From the cell containing the given text, extract its center point as (x, y) coordinate. 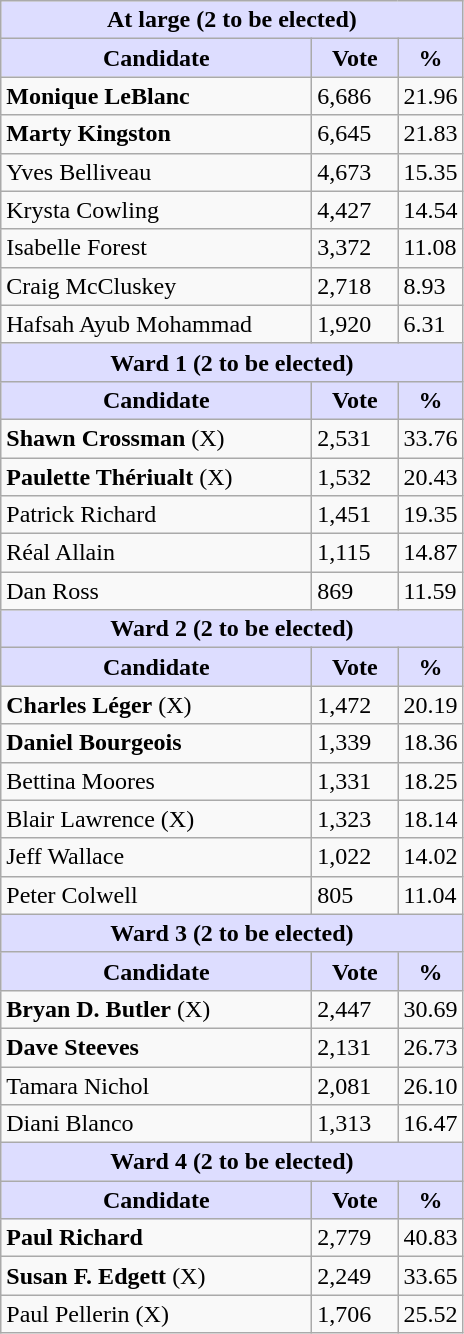
14.87 (430, 553)
Dave Steeves (156, 1047)
18.14 (430, 819)
Bettina Moores (156, 781)
20.43 (430, 477)
Ward 1 (2 to be elected) (232, 362)
Dan Ross (156, 591)
Paul Pellerin (X) (156, 1314)
1,115 (355, 553)
Jeff Wallace (156, 857)
14.02 (430, 857)
Paul Richard (156, 1238)
33.76 (430, 438)
Craig McCluskey (156, 286)
1,706 (355, 1314)
Hafsah Ayub Mohammad (156, 324)
Krysta Cowling (156, 210)
1,331 (355, 781)
Marty Kingston (156, 134)
21.96 (430, 96)
30.69 (430, 1009)
8.93 (430, 286)
1,532 (355, 477)
19.35 (430, 515)
Monique LeBlanc (156, 96)
21.83 (430, 134)
Isabelle Forest (156, 248)
15.35 (430, 172)
2,531 (355, 438)
2,131 (355, 1047)
40.83 (430, 1238)
3,372 (355, 248)
Ward 4 (2 to be elected) (232, 1162)
11.59 (430, 591)
Ward 3 (2 to be elected) (232, 933)
2,718 (355, 286)
20.19 (430, 705)
Bryan D. Butler (X) (156, 1009)
26.73 (430, 1047)
1,472 (355, 705)
26.10 (430, 1085)
11.08 (430, 248)
2,447 (355, 1009)
2,249 (355, 1276)
At large (2 to be elected) (232, 20)
4,427 (355, 210)
Charles Léger (X) (156, 705)
Daniel Bourgeois (156, 743)
2,081 (355, 1085)
14.54 (430, 210)
25.52 (430, 1314)
Susan F. Edgett (X) (156, 1276)
6,686 (355, 96)
1,451 (355, 515)
6.31 (430, 324)
16.47 (430, 1124)
1,323 (355, 819)
1,022 (355, 857)
Réal Allain (156, 553)
1,339 (355, 743)
18.36 (430, 743)
1,313 (355, 1124)
Yves Belliveau (156, 172)
Peter Colwell (156, 895)
Diani Blanco (156, 1124)
Tamara Nichol (156, 1085)
Shawn Crossman (X) (156, 438)
4,673 (355, 172)
Blair Lawrence (X) (156, 819)
Ward 2 (2 to be elected) (232, 629)
Paulette Thériualt (X) (156, 477)
Patrick Richard (156, 515)
805 (355, 895)
18.25 (430, 781)
2,779 (355, 1238)
33.65 (430, 1276)
869 (355, 591)
6,645 (355, 134)
1,920 (355, 324)
11.04 (430, 895)
